Locate the cell with the specified text and output its [X, Y] center coordinate. 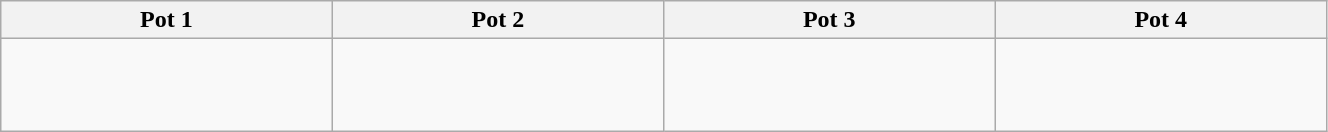
Pot 2 [498, 20]
Pot 4 [1160, 20]
Pot 1 [166, 20]
Pot 3 [830, 20]
